Find where the given text appears and provide that cell's center as (x, y) coordinate. 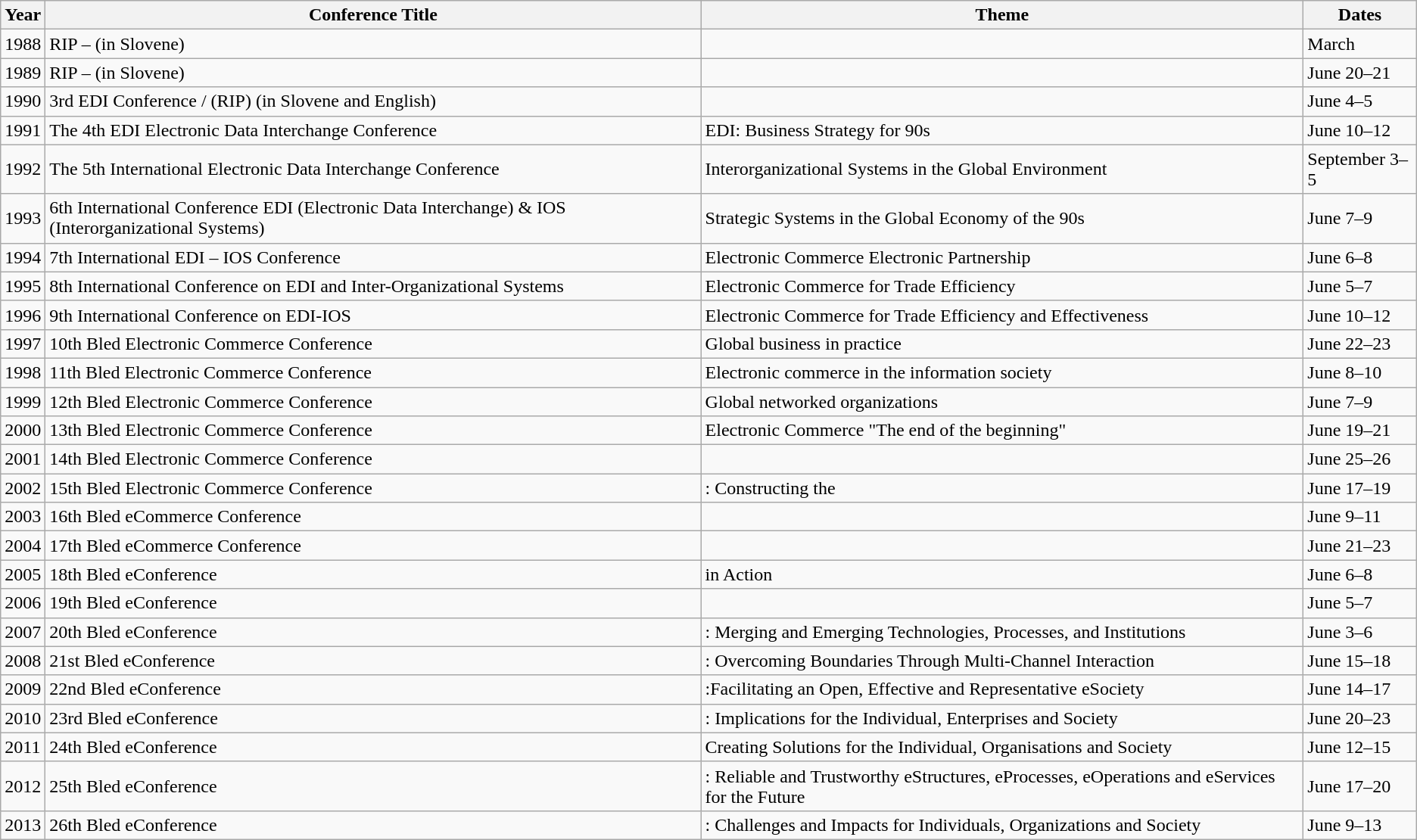
Global networked organizations (1002, 402)
10th Bled Electronic Commerce Conference (373, 344)
June 20–23 (1359, 718)
2000 (23, 431)
7th International EDI – IOS Conference (373, 257)
1991 (23, 130)
Interorganizational Systems in the Global Environment (1002, 170)
1998 (23, 372)
1994 (23, 257)
22nd Bled eConference (373, 689)
: Challenges and Impacts for Individuals, Organizations and Society (1002, 825)
The 5th International Electronic Data Interchange Conference (373, 170)
June 25–26 (1359, 459)
24th Bled eConference (373, 747)
1992 (23, 170)
June 12–15 (1359, 747)
2010 (23, 718)
2007 (23, 632)
2006 (23, 603)
Creating Solutions for the Individual, Organisations and Society (1002, 747)
1993 (23, 218)
June 21–23 (1359, 546)
in Action (1002, 574)
Electronic Commerce "The end of the beginning" (1002, 431)
The 4th EDI Electronic Data Interchange Conference (373, 130)
Strategic Systems in the Global Economy of the 90s (1002, 218)
1999 (23, 402)
Electronic Commerce Electronic Partnership (1002, 257)
June 9–11 (1359, 517)
:Facilitating an Open, Effective and Representative eSociety (1002, 689)
2005 (23, 574)
: Implications for the Individual, Enterprises and Society (1002, 718)
Electronic Commerce for Trade Efficiency and Effectiveness (1002, 315)
14th Bled Electronic Commerce Conference (373, 459)
Conference Title (373, 15)
June 17–20 (1359, 786)
20th Bled eConference (373, 632)
Theme (1002, 15)
18th Bled eConference (373, 574)
15th Bled Electronic Commerce Conference (373, 488)
19th Bled eConference (373, 603)
June 20–21 (1359, 73)
9th International Conference on EDI-IOS (373, 315)
1997 (23, 344)
17th Bled eCommerce Conference (373, 546)
2002 (23, 488)
June 3–6 (1359, 632)
2004 (23, 546)
1996 (23, 315)
23rd Bled eConference (373, 718)
: Constructing the (1002, 488)
June 19–21 (1359, 431)
June 8–10 (1359, 372)
1989 (23, 73)
2012 (23, 786)
: Merging and Emerging Technologies, Processes, and Institutions (1002, 632)
2009 (23, 689)
3rd EDI Conference / (RIP) (in Slovene and English) (373, 101)
25th Bled eConference (373, 786)
June 4–5 (1359, 101)
Electronic Commerce for Trade Efficiency (1002, 286)
2003 (23, 517)
Dates (1359, 15)
March (1359, 44)
June 9–13 (1359, 825)
2001 (23, 459)
June 14–17 (1359, 689)
26th Bled eConference (373, 825)
2013 (23, 825)
1988 (23, 44)
June 17–19 (1359, 488)
1995 (23, 286)
September 3–5 (1359, 170)
Year (23, 15)
2011 (23, 747)
11th Bled Electronic Commerce Conference (373, 372)
EDI: Business Strategy for 90s (1002, 130)
June 22–23 (1359, 344)
2008 (23, 661)
6th International Conference EDI (Electronic Data Interchange) & IOS (Interorganizational Systems) (373, 218)
21st Bled eConference (373, 661)
Electronic commerce in the information society (1002, 372)
1990 (23, 101)
12th Bled Electronic Commerce Conference (373, 402)
8th International Conference on EDI and Inter-Organizational Systems (373, 286)
16th Bled eCommerce Conference (373, 517)
: Overcoming Boundaries Through Multi-Channel Interaction (1002, 661)
13th Bled Electronic Commerce Conference (373, 431)
Global business in practice (1002, 344)
June 15–18 (1359, 661)
: Reliable and Trustworthy eStructures, eProcesses, eOperations and eServices for the Future (1002, 786)
